For the text-containing cell, return its midpoint in [X, Y] coordinate format. 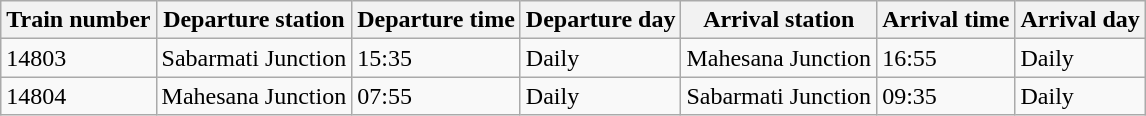
Departure station [254, 20]
14803 [78, 58]
Train number [78, 20]
14804 [78, 96]
09:35 [946, 96]
Departure day [600, 20]
Arrival time [946, 20]
Arrival day [1080, 20]
15:35 [436, 58]
Departure time [436, 20]
07:55 [436, 96]
16:55 [946, 58]
Arrival station [779, 20]
